For the text-containing cell, return its midpoint in (x, y) coordinate format. 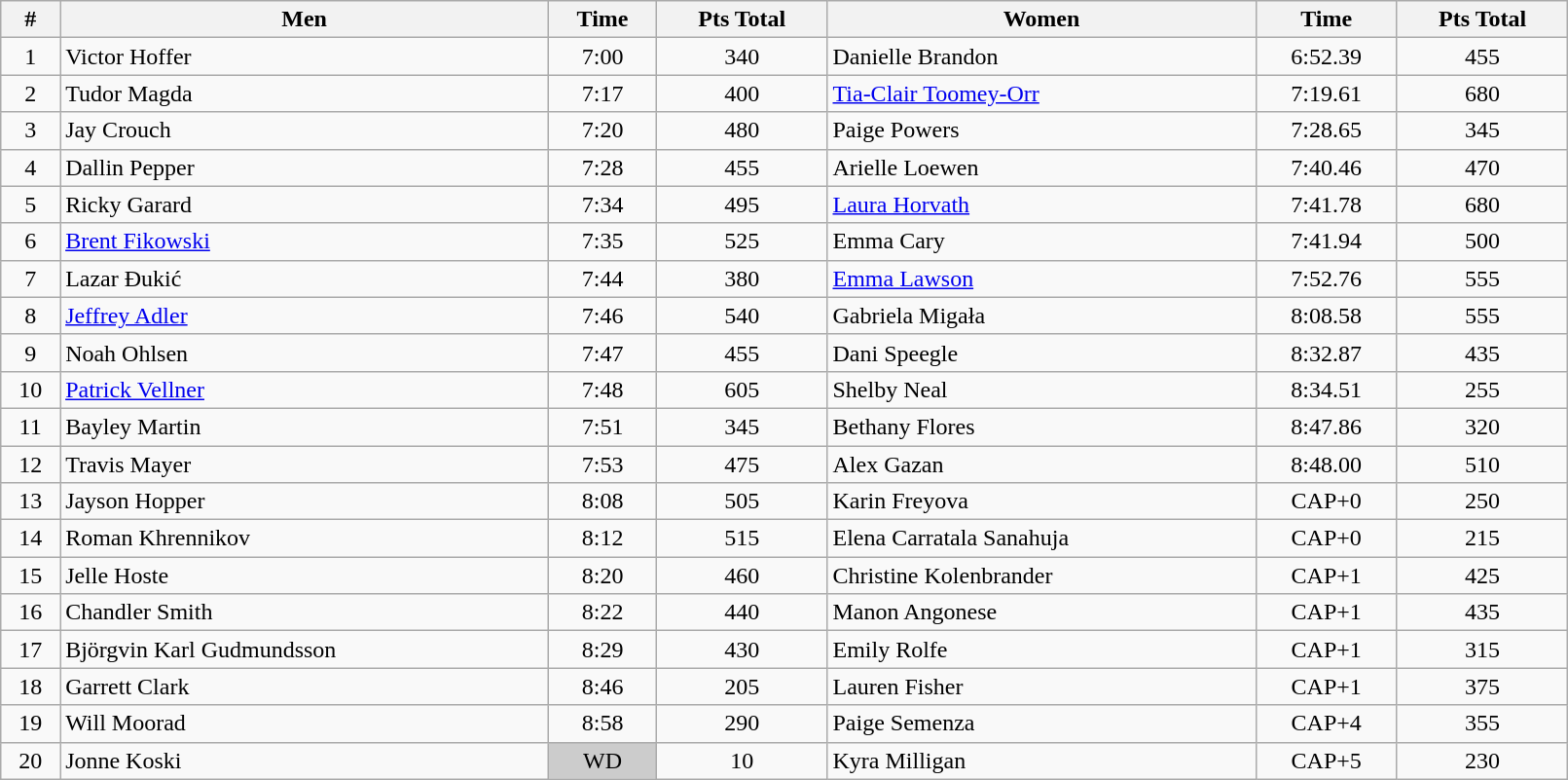
Björgvin Karl Gudmundsson (305, 650)
Garrett Clark (305, 687)
8:48.00 (1326, 464)
19 (31, 724)
Arielle Loewen (1041, 167)
250 (1481, 501)
7:35 (603, 241)
8:34.51 (1326, 390)
605 (742, 390)
Manon Angonese (1041, 613)
Will Moorad (305, 724)
8:58 (603, 724)
Lazar Đukić (305, 279)
Brent Fikowski (305, 241)
7:44 (603, 279)
7:19.61 (1326, 93)
7:28.65 (1326, 130)
9 (31, 353)
430 (742, 650)
WD (603, 761)
Shelby Neal (1041, 390)
Travis Mayer (305, 464)
8:22 (603, 613)
CAP+4 (1326, 724)
2 (31, 93)
7:20 (603, 130)
7:46 (603, 316)
8:32.87 (1326, 353)
Tia-Clair Toomey-Orr (1041, 93)
7:41.78 (1326, 204)
Patrick Vellner (305, 390)
8:08.58 (1326, 316)
515 (742, 539)
8 (31, 316)
Elena Carratala Sanahuja (1041, 539)
Dani Speegle (1041, 353)
6:52.39 (1326, 56)
505 (742, 501)
Victor Hoffer (305, 56)
20 (31, 761)
12 (31, 464)
Emma Cary (1041, 241)
17 (31, 650)
480 (742, 130)
375 (1481, 687)
8:46 (603, 687)
3 (31, 130)
470 (1481, 167)
Gabriela Migała (1041, 316)
Emma Lawson (1041, 279)
Roman Khrennikov (305, 539)
440 (742, 613)
495 (742, 204)
11 (31, 427)
# (31, 19)
13 (31, 501)
8:12 (603, 539)
7:40.46 (1326, 167)
7:00 (603, 56)
Jelle Hoste (305, 576)
315 (1481, 650)
Tudor Magda (305, 93)
290 (742, 724)
7 (31, 279)
320 (1481, 427)
7:34 (603, 204)
Danielle Brandon (1041, 56)
7:51 (603, 427)
205 (742, 687)
425 (1481, 576)
Paige Powers (1041, 130)
8:47.86 (1326, 427)
510 (1481, 464)
Emily Rolfe (1041, 650)
Christine Kolenbrander (1041, 576)
Lauren Fisher (1041, 687)
1 (31, 56)
400 (742, 93)
Paige Semenza (1041, 724)
Bayley Martin (305, 427)
525 (742, 241)
8:20 (603, 576)
8:29 (603, 650)
Dallin Pepper (305, 167)
5 (31, 204)
Ricky Garard (305, 204)
Jay Crouch (305, 130)
18 (31, 687)
7:17 (603, 93)
7:41.94 (1326, 241)
475 (742, 464)
7:28 (603, 167)
380 (742, 279)
355 (1481, 724)
Jayson Hopper (305, 501)
4 (31, 167)
Jonne Koski (305, 761)
14 (31, 539)
7:53 (603, 464)
CAP+5 (1326, 761)
6 (31, 241)
7:47 (603, 353)
7:48 (603, 390)
Men (305, 19)
7:52.76 (1326, 279)
230 (1481, 761)
340 (742, 56)
Women (1041, 19)
460 (742, 576)
15 (31, 576)
8:08 (603, 501)
Alex Gazan (1041, 464)
500 (1481, 241)
Karin Freyova (1041, 501)
215 (1481, 539)
Bethany Flores (1041, 427)
255 (1481, 390)
540 (742, 316)
Noah Ohlsen (305, 353)
Kyra Milligan (1041, 761)
Jeffrey Adler (305, 316)
16 (31, 613)
Laura Horvath (1041, 204)
Chandler Smith (305, 613)
